Locate the cell with the specified text and output its [X, Y] center coordinate. 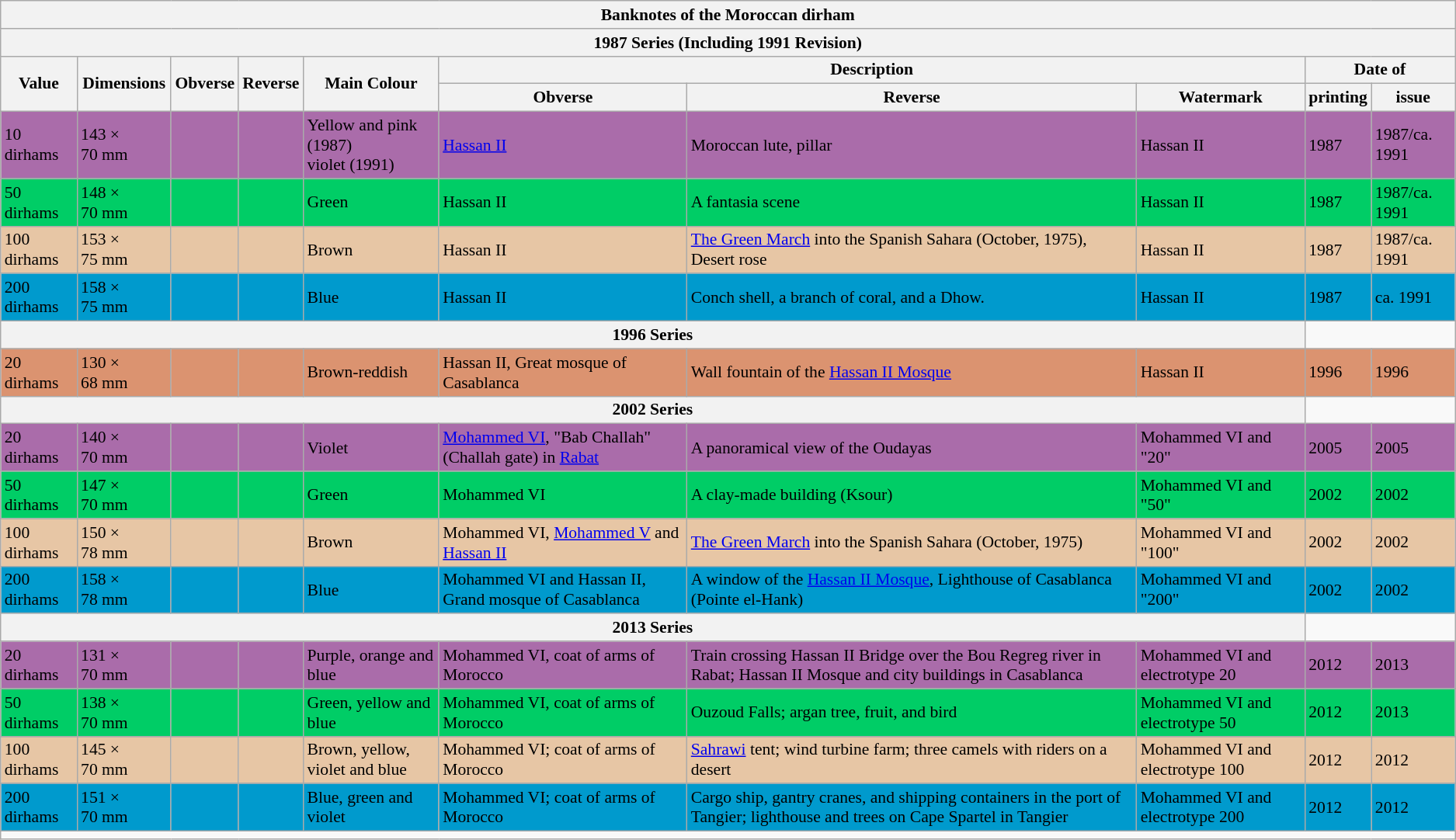
Green, yellow and blue [371, 713]
Purple, orange and blue [371, 665]
A fantasia scene [912, 202]
Mohammed VI and electrotype 200 [1221, 807]
The Green March into the Spanish Sahara (October, 1975), Desert rose [912, 250]
Mohammed VI and Hassan II, Grand mosque of Casablanca [563, 590]
Mohammed VI and electrotype 100 [1221, 759]
A window of the Hassan II Mosque, Lighthouse of Casablanca (Pointe el-Hank) [912, 590]
145 × 70 mm [124, 759]
1996 Series [652, 335]
Mohammed VI [563, 495]
Brown, yellow, violet and blue [371, 759]
130 × 68 mm [124, 373]
Wall fountain of the Hassan II Mosque [912, 373]
Sahrawi tent; wind turbine farm; three camels with riders on a desert [912, 759]
ca. 1991 [1413, 298]
issue [1413, 98]
158 × 78 mm [124, 590]
Mohammed VI and "100" [1221, 542]
10 dirhams [39, 146]
Conch shell, a branch of coral, and a Dhow. [912, 298]
Mohammed VI and electrotype 50 [1221, 713]
Mohammed VI and "200" [1221, 590]
Watermark [1221, 98]
Blue, green and violet [371, 807]
2002 Series [652, 410]
Banknotes of the Moroccan dirham [728, 15]
138 × 70 mm [124, 713]
Main Colour [371, 84]
Mohammed VI and electrotype 20 [1221, 665]
Violet [371, 447]
A panoramical view of the Oudayas [912, 447]
140 × 70 mm [124, 447]
The Green March into the Spanish Sahara (October, 1975) [912, 542]
151 × 70 mm [124, 807]
Description [871, 70]
131 × 70 mm [124, 665]
Train crossing Hassan II Bridge over the Bou Regreg river in Rabat; Hassan II Mosque and city buildings in Casablanca [912, 665]
Value [39, 84]
printing [1338, 98]
Cargo ship, gantry cranes, and shipping containers in the port of Tangier; lighthouse and trees on Cape Spartel in Tangier [912, 807]
Hassan II, Great mosque of Casablanca [563, 373]
143 × 70 mm [124, 146]
Brown-reddish [371, 373]
Dimensions [124, 84]
148 × 70 mm [124, 202]
Yellow and pink (1987)violet (1991) [371, 146]
2013 Series [652, 628]
1987 Series (Including 1991 Revision) [728, 43]
Mohammed VI, "Bab Challah" (Challah gate) in Rabat [563, 447]
Mohammed VI and "50" [1221, 495]
150 × 78 mm [124, 542]
158 × 75 mm [124, 298]
A clay-made building (Ksour) [912, 495]
Mohammed VI, Mohammed V and Hassan II [563, 542]
Ouzoud Falls; argan tree, fruit, and bird [912, 713]
Moroccan lute, pillar [912, 146]
147 × 70 mm [124, 495]
Mohammed VI and "20" [1221, 447]
Date of [1380, 70]
153 × 75 mm [124, 250]
